Extract the (X, Y) coordinate from the center of the cell holding the provided text.  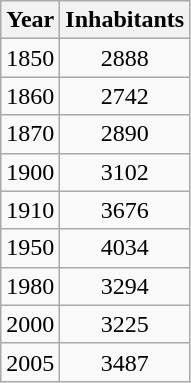
1900 (30, 172)
Year (30, 20)
1860 (30, 96)
3294 (125, 286)
1950 (30, 248)
3102 (125, 172)
2888 (125, 58)
2005 (30, 362)
2000 (30, 324)
1910 (30, 210)
2890 (125, 134)
3225 (125, 324)
1870 (30, 134)
1980 (30, 286)
3676 (125, 210)
Inhabitants (125, 20)
1850 (30, 58)
2742 (125, 96)
3487 (125, 362)
4034 (125, 248)
